Search for the cell housing the specified text and yield its (X, Y) center coordinate. 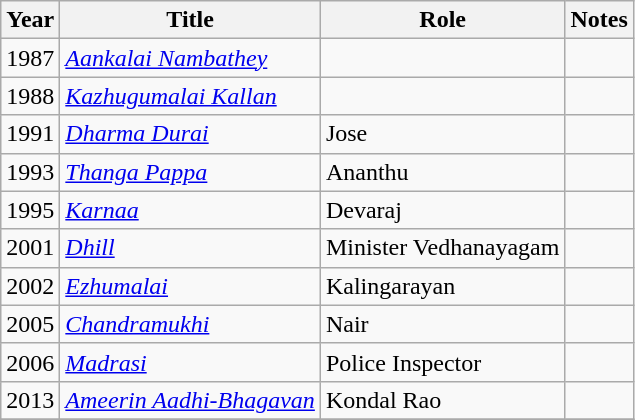
Year (30, 20)
2002 (30, 286)
Notes (599, 20)
Role (442, 20)
Nair (442, 324)
2005 (30, 324)
1995 (30, 210)
Ananthu (442, 172)
1993 (30, 172)
2001 (30, 248)
1991 (30, 134)
Dhill (190, 248)
Ameerin Aadhi-Bhagavan (190, 400)
Aankalai Nambathey (190, 58)
Police Inspector (442, 362)
1988 (30, 96)
Dharma Durai (190, 134)
Ezhumalai (190, 286)
2006 (30, 362)
Devaraj (442, 210)
Title (190, 20)
Kazhugumalai Kallan (190, 96)
Jose (442, 134)
Madrasi (190, 362)
2013 (30, 400)
Karnaa (190, 210)
Thanga Pappa (190, 172)
Kalingarayan (442, 286)
1987 (30, 58)
Kondal Rao (442, 400)
Minister Vedhanayagam (442, 248)
Chandramukhi (190, 324)
